Find where the given text appears and provide that cell's center as (x, y) coordinate. 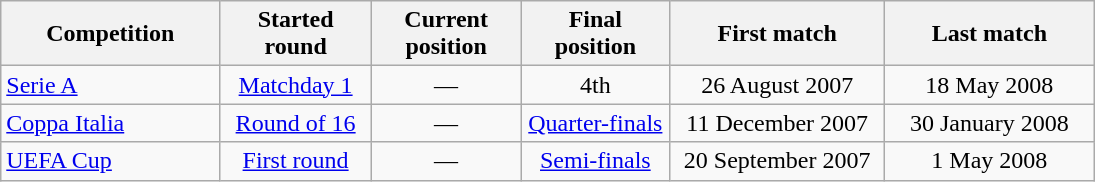
Matchday 1 (296, 85)
First match (778, 34)
18 May 2008 (989, 85)
Round of 16 (296, 123)
UEFA Cup (110, 161)
Semi-finals (596, 161)
1 May 2008 (989, 161)
Started round (296, 34)
Current position (446, 34)
11 December 2007 (778, 123)
Serie A (110, 85)
First round (296, 161)
Competition (110, 34)
4th (596, 85)
Last match (989, 34)
20 September 2007 (778, 161)
Quarter-finals (596, 123)
26 August 2007 (778, 85)
Coppa Italia (110, 123)
Final position (596, 34)
30 January 2008 (989, 123)
